Return the [x, y] coordinate for the center point of the cell that contains the specified text.  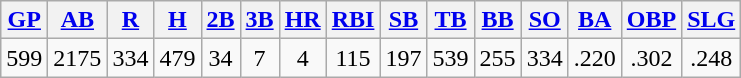
GP [24, 20]
115 [353, 58]
H [178, 20]
AB [78, 20]
479 [178, 58]
HR [302, 20]
SB [404, 20]
OBP [651, 20]
3B [260, 20]
2B [220, 20]
2175 [78, 58]
SLG [712, 20]
255 [498, 58]
599 [24, 58]
BB [498, 20]
34 [220, 58]
539 [450, 58]
7 [260, 58]
.302 [651, 58]
197 [404, 58]
TB [450, 20]
RBI [353, 20]
.248 [712, 58]
BA [594, 20]
SO [544, 20]
4 [302, 58]
.220 [594, 58]
R [130, 20]
